Determine the [X, Y] coordinate at the center of the cell enclosing the given text.  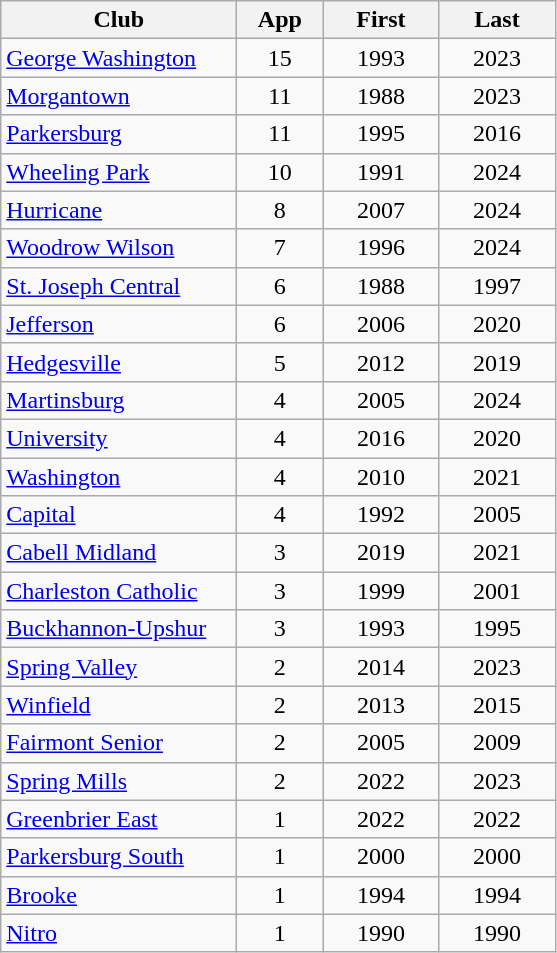
Parkersburg [119, 134]
Last [497, 20]
1992 [381, 515]
2013 [381, 705]
7 [280, 248]
Jefferson [119, 324]
1996 [381, 248]
Capital [119, 515]
Hedgesville [119, 362]
George Washington [119, 58]
Martinsburg [119, 400]
Nitro [119, 933]
5 [280, 362]
Buckhannon-Upshur [119, 629]
2014 [381, 667]
Cabell Midland [119, 553]
1999 [381, 591]
2009 [497, 743]
Woodrow Wilson [119, 248]
15 [280, 58]
Club [119, 20]
Hurricane [119, 210]
St. Joseph Central [119, 286]
2006 [381, 324]
Washington [119, 477]
1991 [381, 172]
2012 [381, 362]
Winfield [119, 705]
Greenbrier East [119, 819]
Morgantown [119, 96]
Charleston Catholic [119, 591]
2001 [497, 591]
Spring Mills [119, 781]
Brooke [119, 895]
2007 [381, 210]
1997 [497, 286]
App [280, 20]
10 [280, 172]
2015 [497, 705]
Fairmont Senior [119, 743]
University [119, 438]
Parkersburg South [119, 857]
First [381, 20]
2010 [381, 477]
Spring Valley [119, 667]
Wheeling Park [119, 172]
8 [280, 210]
